Extract the (X, Y) coordinate from the center of the cell holding the provided text.  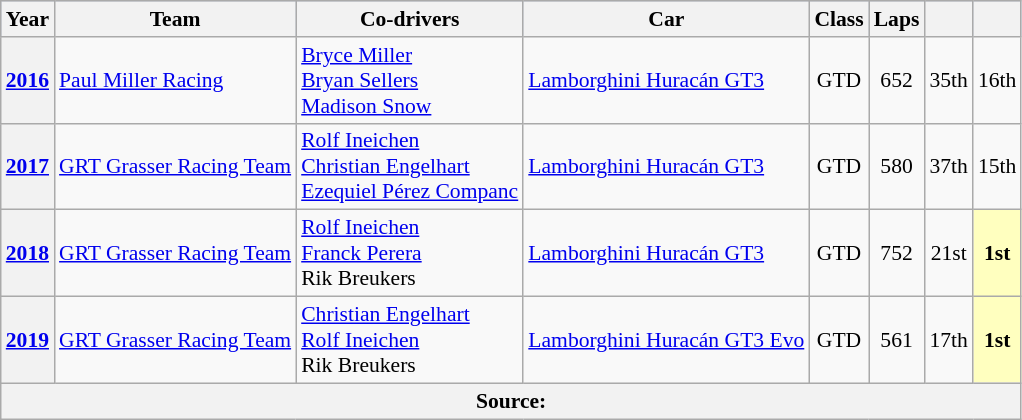
Car (666, 19)
Co-drivers (410, 19)
Christian Engelhart Rolf Ineichen Rik Breukers (410, 340)
752 (897, 254)
Team (175, 19)
35th (948, 80)
Rolf Ineichen Christian Engelhart Ezequiel Pérez Companc (410, 166)
16th (998, 80)
Paul Miller Racing (175, 80)
Laps (897, 19)
Lamborghini Huracán GT3 Evo (666, 340)
15th (998, 166)
2017 (28, 166)
37th (948, 166)
21st (948, 254)
2018 (28, 254)
652 (897, 80)
Bryce Miller Bryan Sellers Madison Snow (410, 80)
Year (28, 19)
2019 (28, 340)
580 (897, 166)
17th (948, 340)
Rolf Ineichen Franck Perera Rik Breukers (410, 254)
Class (838, 19)
Source: (512, 401)
561 (897, 340)
2016 (28, 80)
